Determine the (X, Y) coordinate at the center of the cell enclosing the given text.  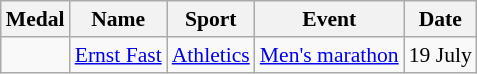
Medal (36, 19)
Name (118, 19)
Men's marathon (330, 55)
Ernst Fast (118, 55)
Athletics (211, 55)
Date (440, 19)
19 July (440, 55)
Sport (211, 19)
Event (330, 19)
